Search for the cell housing the specified text and yield its [X, Y] center coordinate. 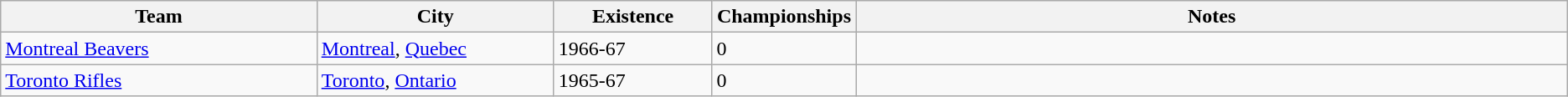
Montreal Beavers [159, 48]
Toronto, Ontario [436, 80]
Championships [784, 17]
Toronto Rifles [159, 80]
City [436, 17]
1965-67 [633, 80]
Montreal, Quebec [436, 48]
Notes [1211, 17]
Team [159, 17]
Existence [633, 17]
1966-67 [633, 48]
